Capture the cell that displays the provided text and extract its [x, y] central coordinate. 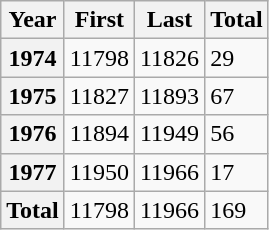
11949 [169, 134]
11894 [99, 134]
67 [237, 96]
11950 [99, 172]
Last [169, 20]
11826 [169, 58]
1975 [33, 96]
Year [33, 20]
169 [237, 210]
11827 [99, 96]
1974 [33, 58]
11893 [169, 96]
56 [237, 134]
1977 [33, 172]
1976 [33, 134]
First [99, 20]
29 [237, 58]
17 [237, 172]
